Scan for the cell matching the given text and deliver its (x, y) coordinate at center. 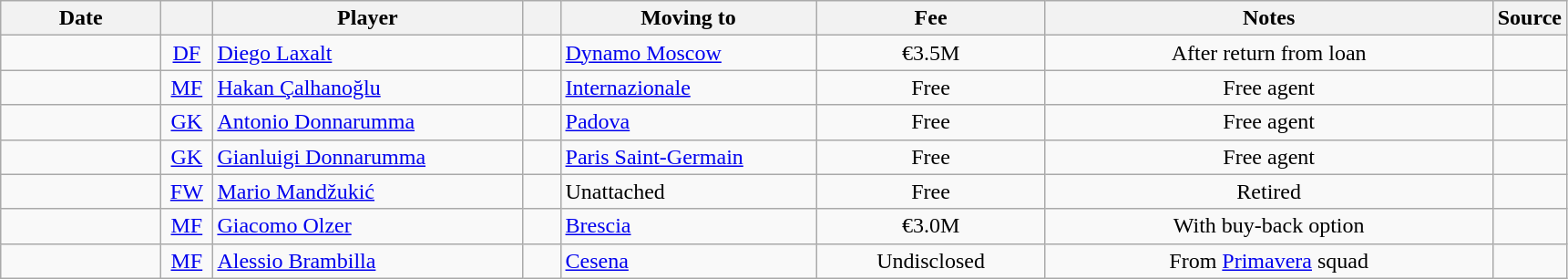
Player (368, 18)
After return from loan (1268, 53)
Fee (931, 18)
FW (187, 191)
From Primavera squad (1268, 261)
Diego Laxalt (368, 53)
Retired (1268, 191)
Mario Mandžukić (368, 191)
Source (1529, 18)
Alessio Brambilla (368, 261)
Antonio Donnarumma (368, 122)
Padova (689, 122)
Date (81, 18)
Hakan Çalhanoğlu (368, 88)
Giacomo Olzer (368, 226)
Brescia (689, 226)
Unattached (689, 191)
Undisclosed (931, 261)
Cesena (689, 261)
Notes (1268, 18)
Dynamo Moscow (689, 53)
Paris Saint-Germain (689, 157)
With buy-back option (1268, 226)
Gianluigi Donnarumma (368, 157)
DF (187, 53)
Internazionale (689, 88)
Moving to (689, 18)
€3.5M (931, 53)
€3.0M (931, 226)
